For the text-containing cell, return its midpoint in [X, Y] coordinate format. 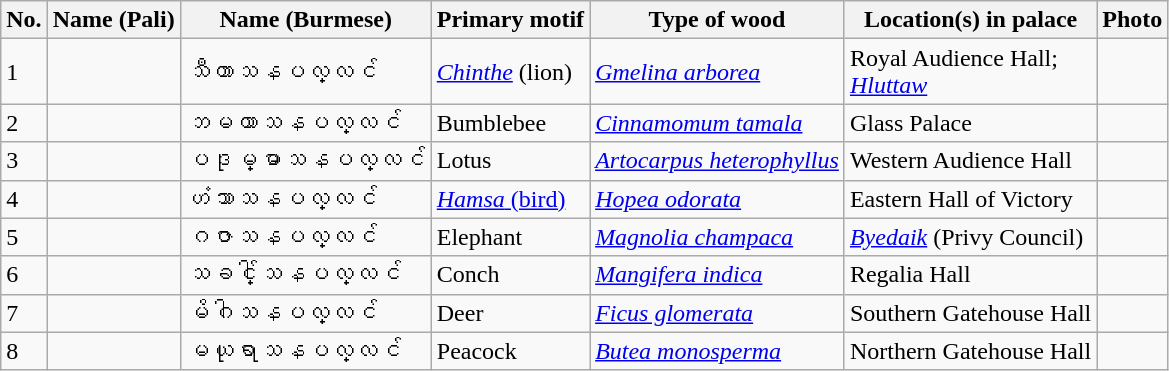
Artocarpus heterophyllus [718, 161]
Cinnamomum tamala [718, 123]
Elephant [510, 237]
Peacock [510, 351]
2 [24, 123]
Lotus [510, 161]
No. [24, 20]
Hopea odorata [718, 199]
Deer [510, 313]
ဘမယာသနပလ္လင် [306, 123]
Magnolia champaca [718, 237]
Primary motif [510, 20]
မိဂါသနပလ္လင် [306, 313]
မယုရာသနပလ္လင် [306, 351]
Photo [1132, 20]
Name (Burmese) [306, 20]
Gmelina arborea [718, 72]
1 [24, 72]
သီဟာသနပလ္လင် [306, 72]
Location(s) in palace [970, 20]
Byedaik (Privy Council) [970, 237]
Southern Gatehouse Hall [970, 313]
Royal Audience Hall;Hluttaw [970, 72]
Glass Palace [970, 123]
Conch [510, 275]
Northern Gatehouse Hall [970, 351]
Butea monosperma [718, 351]
7 [24, 313]
5 [24, 237]
8 [24, 351]
ပဒုမ္မာသနပလ္လင် [306, 161]
ဂဇာသနပလ္လင် [306, 237]
Bumblebee [510, 123]
ဟံသာသနပလ္လင် [306, 199]
Western Audience Hall [970, 161]
Mangifera indica [718, 275]
Hamsa (bird) [510, 199]
Regalia Hall [970, 275]
Eastern Hall of Victory [970, 199]
Type of wood [718, 20]
3 [24, 161]
Chinthe (lion) [510, 72]
Name (Pali) [114, 20]
4 [24, 199]
သင်္ခါသနပလ္လင် [306, 275]
Ficus glomerata [718, 313]
6 [24, 275]
